Determine the (x, y) coordinate at the center of the cell enclosing the given text.  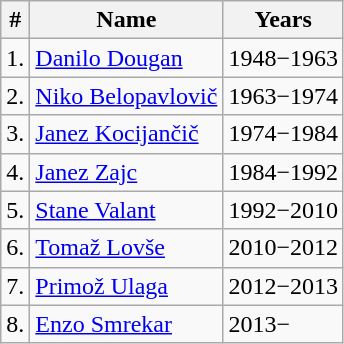
5. (16, 210)
2. (16, 96)
Janez Zajc (126, 172)
2013− (284, 324)
6. (16, 248)
Primož Ulaga (126, 286)
4. (16, 172)
3. (16, 134)
1984−1992 (284, 172)
Janez Kocijančič (126, 134)
Enzo Smrekar (126, 324)
2010−2012 (284, 248)
1963−1974 (284, 96)
Name (126, 20)
Stane Valant (126, 210)
1974−1984 (284, 134)
1. (16, 58)
7. (16, 286)
1948−1963 (284, 58)
8. (16, 324)
2012−2013 (284, 286)
Niko Belopavlovič (126, 96)
Tomaž Lovše (126, 248)
Years (284, 20)
# (16, 20)
1992−2010 (284, 210)
Danilo Dougan (126, 58)
